Identify which cell holds the provided text, then report its (x, y) central coordinate. 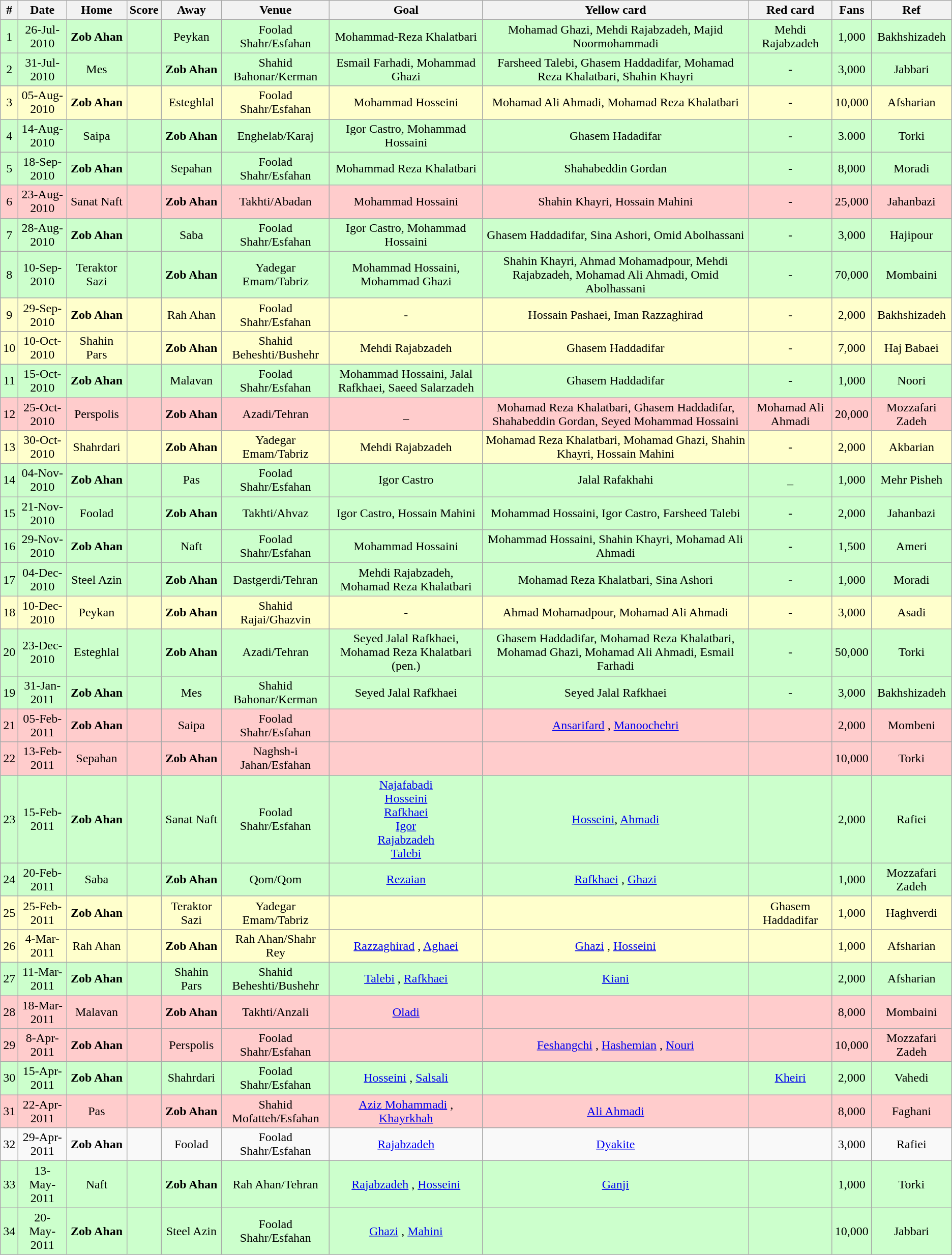
Oladi (406, 1012)
29-Apr-2011 (43, 1144)
20-May-2011 (43, 1231)
7,000 (851, 348)
Ghasem Hadadifar (615, 135)
27 (9, 978)
Talebi , Rafkhaei (406, 978)
Ameri (911, 546)
12 (9, 414)
Razzaghirad , Aghaei (406, 946)
17 (9, 580)
21 (9, 725)
31-Jan-2011 (43, 693)
31-Jul-2010 (43, 69)
Ali Ahmadi (615, 1112)
Home (97, 10)
1 (9, 37)
4 (9, 135)
Shahid Rajai/Ghazvin (276, 612)
Naghsh-i Jahan/Esfahan (276, 759)
18-Mar-2011 (43, 1012)
Ahmad Mohamadpour, Mohamad Ali Ahmadi (615, 612)
Mohamad Ali Ahmadi (790, 414)
Hosseini, Ahmadi (615, 819)
Igor Castro, Hossain Mahini (406, 514)
Faghani (911, 1112)
Rajabzadeh , Hosseini (406, 1184)
50,000 (851, 652)
Asadi (911, 612)
25-Feb-2011 (43, 912)
Ghazi , Hosseini (615, 946)
10-Oct-2010 (43, 348)
28 (9, 1012)
Kheiri (790, 1078)
11 (9, 380)
Mohammad Hossaini, Igor Castro, Farsheed Talebi (615, 514)
Ghasem Haddadifar, Sina Ashori, Omid Abolhassani (615, 235)
Rah Ahan/Tehran (276, 1184)
Mehdi Rajabzadeh, Mohamad Reza Khalatbari (406, 580)
30 (9, 1078)
Mohammad Hossaini, Shahin Khayri, Mohamad Ali Ahmadi (615, 546)
Mohamad Ali Ahmadi, Mohamad Reza Khalatbari (615, 103)
18 (9, 612)
6 (9, 201)
Date (43, 10)
Shahin Khayri, Ahmad Mohamadpour, Mehdi Rajabzadeh, Mohamad Ali Ahmadi, Omid Abolhassani (615, 275)
Shahabeddin Gordan (615, 169)
Dastgerdi/Tehran (276, 580)
14 (9, 480)
Fans (851, 10)
Yellow card (615, 10)
25-Oct-2010 (43, 414)
Vahedi (911, 1078)
1,500 (851, 546)
Takhti/Anzali (276, 1012)
3 (9, 103)
19 (9, 693)
22 (9, 759)
Red card (790, 10)
18-Sep-2010 (43, 169)
Mohamad Ghazi, Mehdi Rajabzadeh, Majid Noormohammadi (615, 37)
Mohammad Reza Khalatbari (406, 169)
Ganji (615, 1184)
Shahin Khayri, Hossain Mahini (615, 201)
23-Dec-2010 (43, 652)
21-Nov-2010 (43, 514)
25,000 (851, 201)
20 (9, 652)
23-Aug-2010 (43, 201)
20,000 (851, 414)
Ref (911, 10)
Mohamad Reza Khalatbari, Sina Ashori (615, 580)
Mohammad Hossaini, Jalal Rafkhaei, Saeed Salarzadeh (406, 380)
Igor Castro (406, 480)
29-Sep-2010 (43, 314)
29-Nov-2010 (43, 546)
Mohammad-Reza Khalatbari (406, 37)
29 (9, 1045)
Aziz Mohammadi , Khayrkhah (406, 1112)
13-Feb-2011 (43, 759)
Ghasem Haddadifar, Mohamad Reza Khalatbari, Mohamad Ghazi, Mohamad Ali Ahmadi, Esmail Farhadi (615, 652)
Qom/Qom (276, 880)
10-Sep-2010 (43, 275)
Farsheed Talebi, Ghasem Haddadifar, Mohamad Reza Khalatbari, Shahin Khayri (615, 69)
3.000 (851, 135)
Mehr Pisheh (911, 480)
28-Aug-2010 (43, 235)
Venue (276, 10)
13-May-2011 (43, 1184)
14-Aug-2010 (43, 135)
Seyed Jalal Rafkhaei, Mohamad Reza Khalatbari (pen.) (406, 652)
8-Apr-2011 (43, 1045)
11-Mar-2011 (43, 978)
7 (9, 235)
Najafabadi Hosseini Rafkhaei Igor Rajabzadeh Talebi (406, 819)
Takhti/Abadan (276, 201)
Ghazi , Mahini (406, 1231)
Mohamad Reza Khalatbari, Ghasem Haddadifar, Shahabeddin Gordan, Seyed Mohammad Hossaini (615, 414)
Akbarian (911, 447)
Mohamad Reza Khalatbari, Mohamad Ghazi, Shahin Khayri, Hossain Mahini (615, 447)
33 (9, 1184)
22-Apr-2011 (43, 1112)
4-Mar-2011 (43, 946)
Mombeni (911, 725)
15-Feb-2011 (43, 819)
Away (191, 10)
26 (9, 946)
Rafkhaei , Ghazi (615, 880)
31 (9, 1112)
15-Oct-2010 (43, 380)
2 (9, 69)
5 (9, 169)
34 (9, 1231)
10-Dec-2010 (43, 612)
9 (9, 314)
Esmail Farhadi, Mohammad Ghazi (406, 69)
26-Jul-2010 (43, 37)
04-Dec-2010 (43, 580)
13 (9, 447)
Score (144, 10)
Jalal Rafakhahi (615, 480)
Dyakite (615, 1144)
Goal (406, 10)
Takhti/Ahvaz (276, 514)
Rezaian (406, 880)
Shahid Mofatteh/Esfahan (276, 1112)
Mohammad Hossaini, Mohammad Ghazi (406, 275)
20-Feb-2011 (43, 880)
Rajabzadeh (406, 1144)
30-Oct-2010 (43, 447)
24 (9, 880)
04-Nov-2010 (43, 480)
25 (9, 912)
# (9, 10)
10 (9, 348)
Hajipour (911, 235)
Haj Babaei (911, 348)
Hosseini , Salsali (406, 1078)
Haghverdi (911, 912)
Hossain Pashaei, Iman Razzaghirad (615, 314)
05-Aug-2010 (43, 103)
15-Apr-2011 (43, 1078)
16 (9, 546)
15 (9, 514)
8 (9, 275)
Enghelab/Karaj (276, 135)
Ansarifard , Manoochehri (615, 725)
Feshangchi , Hashemian , Nouri (615, 1045)
70,000 (851, 275)
Mohammad Hosseini (406, 103)
Rah Ahan/Shahr Rey (276, 946)
05-Feb-2011 (43, 725)
Noori (911, 380)
23 (9, 819)
32 (9, 1144)
Kiani (615, 978)
